Return (x, y) of the center of cell containing provided text 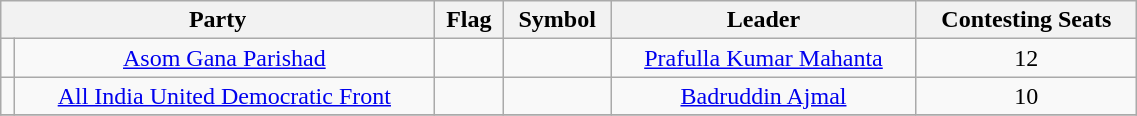
Symbol (557, 20)
Flag (468, 20)
Contesting Seats (1026, 20)
Prafulla Kumar Mahanta (764, 58)
Asom Gana Parishad (224, 58)
All India United Democratic Front (224, 96)
12 (1026, 58)
Leader (764, 20)
10 (1026, 96)
Party (218, 20)
Badruddin Ajmal (764, 96)
